Output the (x, y) coordinate of the center of the cell containing the given text.  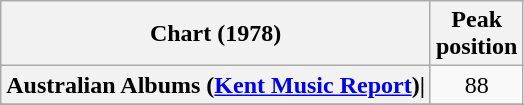
Peakposition (476, 34)
Chart (1978) (216, 34)
88 (476, 85)
Australian Albums (Kent Music Report)| (216, 85)
